Detect which cell encompasses the target text, then output its (x, y) center coordinate. 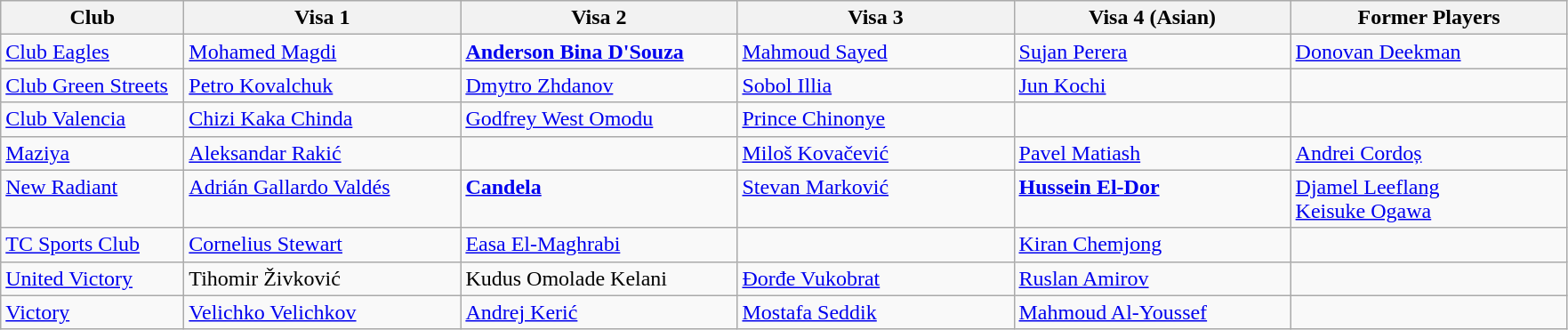
Ruslan Amirov (1153, 278)
Dmytro Zhdanov (599, 85)
Club (92, 18)
Visa 4 (Asian) (1153, 18)
United Victory (92, 278)
New Radiant (92, 199)
Godfrey West Omodu (599, 119)
Petro Kovalchuk (322, 85)
Mahmoud Al-Youssef (1153, 312)
Sobol Illia (875, 85)
Aleksandar Rakić (322, 153)
Donovan Deekman (1428, 52)
Easa El-Maghrabi (599, 245)
TC Sports Club (92, 245)
Visa 3 (875, 18)
Mahmoud Sayed (875, 52)
Kudus Omolade Kelani (599, 278)
Club Green Streets (92, 85)
Kiran Chemjong (1153, 245)
Miloš Kovačević (875, 153)
Victory (92, 312)
Tihomir Živković (322, 278)
Visa 1 (322, 18)
Cornelius Stewart (322, 245)
Stevan Marković (875, 199)
Anderson Bina D'Souza (599, 52)
Andrei Cordoș (1428, 153)
Visa 2 (599, 18)
Mohamed Magdi (322, 52)
Djamel Leeflang Keisuke Ogawa (1428, 199)
Mostafa Seddik (875, 312)
Club Eagles (92, 52)
Andrej Kerić (599, 312)
Former Players (1428, 18)
Club Valencia (92, 119)
Đorđe Vukobrat (875, 278)
Prince Chinonye (875, 119)
Jun Kochi (1153, 85)
Hussein El-Dor (1153, 199)
Adrián Gallardo Valdés (322, 199)
Velichko Velichkov (322, 312)
Candela (599, 199)
Chizi Kaka Chinda (322, 119)
Maziya (92, 153)
Sujan Perera (1153, 52)
Pavel Matiash (1153, 153)
